Return the [X, Y] coordinate for the center point of the cell that contains the specified text.  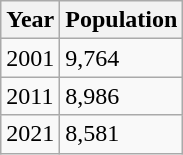
Population [122, 20]
9,764 [122, 58]
Year [30, 20]
2001 [30, 58]
8,986 [122, 96]
8,581 [122, 134]
2011 [30, 96]
2021 [30, 134]
